Determine the (X, Y) coordinate at the center of the cell enclosing the given text.  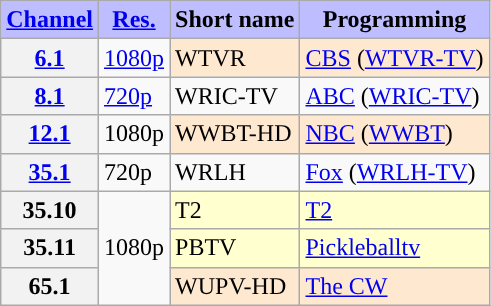
NBC (WWBT) (394, 134)
WWBT-HD (235, 134)
The CW (394, 286)
Pickleballtv (394, 248)
12.1 (50, 134)
Programming (394, 20)
WRIC-TV (235, 96)
CBS (WTVR-TV) (394, 58)
WRLH (235, 172)
35.10 (50, 210)
8.1 (50, 96)
35.11 (50, 248)
Fox (WRLH-TV) (394, 172)
Short name (235, 20)
35.1 (50, 172)
6.1 (50, 58)
PBTV (235, 248)
WUPV-HD (235, 286)
Res. (134, 20)
Channel (50, 20)
ABC (WRIC-TV) (394, 96)
65.1 (50, 286)
WTVR (235, 58)
